Find where the given text appears and provide that cell's center as (x, y) coordinate. 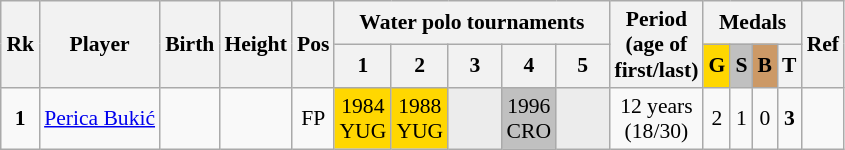
S (741, 66)
0 (766, 118)
Pos (314, 44)
12 years(18/30) (656, 118)
Height (255, 44)
1996CRO (530, 118)
B (766, 66)
Rk (20, 44)
Birth (190, 44)
FP (314, 118)
5 (582, 66)
1988YUG (420, 118)
Player (100, 44)
T (790, 66)
Period(age offirst/last) (656, 44)
Perica Bukić (100, 118)
Water polo tournaments (472, 22)
Ref (823, 44)
4 (530, 66)
G (716, 66)
Medals (752, 22)
1984YUG (362, 118)
